Capture the cell that displays the provided text and extract its [x, y] central coordinate. 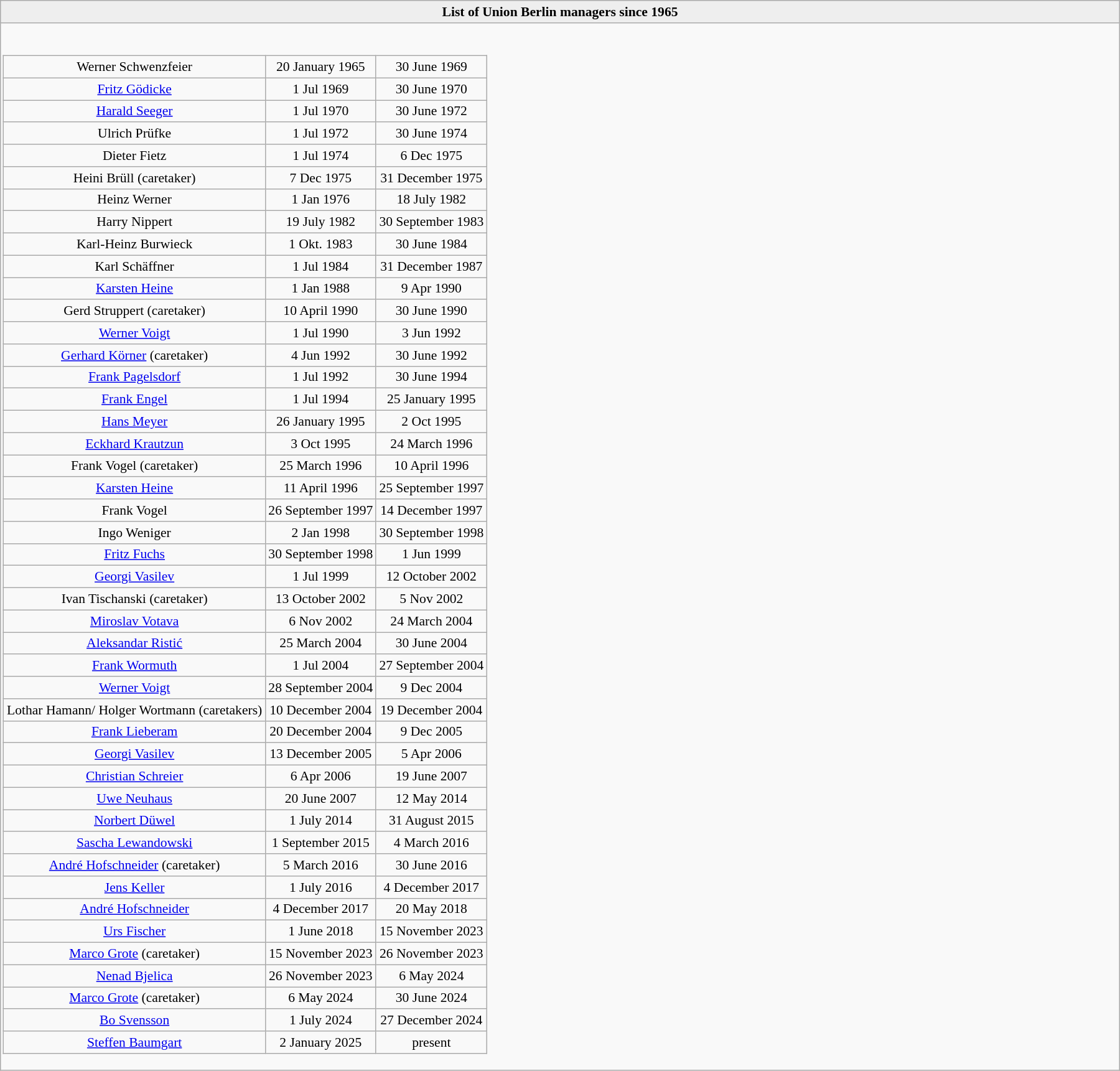
20 January 1965 [320, 67]
20 June 2007 [320, 798]
Dieter Fietz [134, 156]
20 May 2018 [431, 909]
Christian Schreier [134, 777]
14 December 1997 [431, 510]
25 September 1997 [431, 489]
1 September 2015 [320, 843]
1 June 2018 [320, 932]
6 Apr 2006 [320, 777]
3 Jun 1992 [431, 333]
André Hofschneider (caretaker) [134, 865]
1 Jan 1988 [320, 289]
30 June 1984 [431, 245]
Karl Schäffner [134, 266]
25 January 1995 [431, 400]
1 July 2014 [320, 821]
1 July 2024 [320, 1021]
19 June 2007 [431, 777]
1 Jul 1984 [320, 266]
19 December 2004 [431, 710]
1 Jan 1976 [320, 200]
28 September 2004 [320, 688]
Ingo Weniger [134, 533]
26 September 1997 [320, 510]
present [431, 1042]
Norbert Düwel [134, 821]
24 March 2004 [431, 621]
Urs Fischer [134, 932]
1 July 2016 [320, 887]
1 Jul 2004 [320, 666]
1 Jul 1969 [320, 89]
30 June 1970 [431, 89]
31 December 1987 [431, 266]
Frank Vogel [134, 510]
10 April 1990 [320, 311]
2 Oct 1995 [431, 422]
4 March 2016 [431, 843]
Heinz Werner [134, 200]
1 Jul 1974 [320, 156]
12 May 2014 [431, 798]
1 Jun 1999 [431, 554]
30 June 1992 [431, 355]
7 Dec 1975 [320, 178]
27 December 2024 [431, 1021]
Werner Schwenzfeier [134, 67]
Frank Wormuth [134, 666]
Karl-Heinz Burwieck [134, 245]
Uwe Neuhaus [134, 798]
Frank Pagelsdorf [134, 377]
Lothar Hamann/ Holger Wortmann (caretakers) [134, 710]
30 June 2024 [431, 998]
Ivan Tischanski (caretaker) [134, 599]
12 October 2002 [431, 577]
24 March 1996 [431, 444]
Harry Nippert [134, 222]
Fritz Fuchs [134, 554]
31 August 2015 [431, 821]
Gerhard Körner (caretaker) [134, 355]
2 Jan 1998 [320, 533]
Frank Lieberam [134, 732]
30 June 1974 [431, 134]
1 Jul 1970 [320, 111]
25 March 2004 [320, 643]
30 June 2016 [431, 865]
Heini Brüll (caretaker) [134, 178]
6 Nov 2002 [320, 621]
3 Oct 1995 [320, 444]
30 June 1969 [431, 67]
Bo Svensson [134, 1021]
10 December 2004 [320, 710]
Aleksandar Ristić [134, 643]
List of Union Berlin managers since 1965 [560, 12]
Sascha Lewandowski [134, 843]
Fritz Gödicke [134, 89]
Gerd Struppert (caretaker) [134, 311]
25 March 1996 [320, 466]
Ulrich Prüfke [134, 134]
Steffen Baumgart [134, 1042]
5 Nov 2002 [431, 599]
30 June 2004 [431, 643]
10 April 1996 [431, 466]
Frank Vogel (caretaker) [134, 466]
20 December 2004 [320, 732]
2 January 2025 [320, 1042]
Miroslav Votava [134, 621]
Eckhard Krautzun [134, 444]
4 Jun 1992 [320, 355]
Frank Engel [134, 400]
1 Okt. 1983 [320, 245]
1 Jul 1992 [320, 377]
18 July 1982 [431, 200]
30 September 1983 [431, 222]
Harald Seeger [134, 111]
6 Dec 1975 [431, 156]
30 June 1972 [431, 111]
1 Jul 1999 [320, 577]
13 December 2005 [320, 754]
11 April 1996 [320, 489]
30 June 1990 [431, 311]
19 July 1982 [320, 222]
5 Apr 2006 [431, 754]
André Hofschneider [134, 909]
26 January 1995 [320, 422]
9 Apr 1990 [431, 289]
31 December 1975 [431, 178]
27 September 2004 [431, 666]
Jens Keller [134, 887]
1 Jul 1972 [320, 134]
9 Dec 2005 [431, 732]
30 June 1994 [431, 377]
Nenad Bjelica [134, 976]
1 Jul 1990 [320, 333]
5 March 2016 [320, 865]
1 Jul 1994 [320, 400]
13 October 2002 [320, 599]
Hans Meyer [134, 422]
9 Dec 2004 [431, 688]
